Output the [x, y] coordinate of the center of the cell containing the given text.  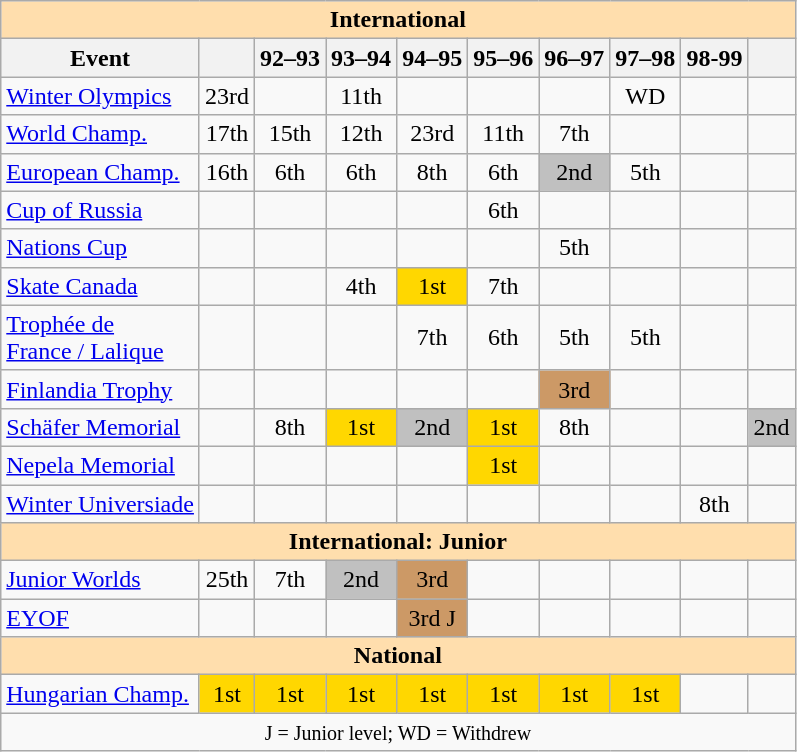
National [398, 656]
World Champ. [100, 134]
WD [646, 96]
Event [100, 58]
97–98 [646, 58]
4th [362, 286]
17th [226, 134]
Hungarian Champ. [100, 694]
Schäfer Memorial [100, 427]
92–93 [290, 58]
Cup of Russia [100, 210]
15th [290, 134]
EYOF [100, 618]
Finlandia Trophy [100, 389]
95–96 [504, 58]
International [398, 20]
Skate Canada [100, 286]
94–95 [432, 58]
International: Junior [398, 542]
Nations Cup [100, 248]
European Champ. [100, 172]
16th [226, 172]
Junior Worlds [100, 580]
96–97 [574, 58]
12th [362, 134]
Winter Universiade [100, 503]
98-99 [714, 58]
93–94 [362, 58]
J = Junior level; WD = Withdrew [398, 732]
3rd J [432, 618]
Winter Olympics [100, 96]
Trophée de France / Lalique [100, 338]
25th [226, 580]
Nepela Memorial [100, 465]
